Scan for the cell matching the given text and deliver its [x, y] coordinate at center. 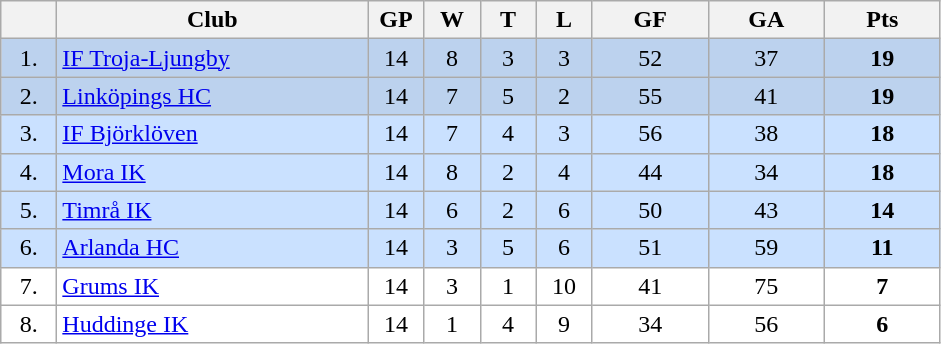
GP [396, 20]
2. [29, 96]
1. [29, 58]
Timrå IK [212, 210]
GF [650, 20]
38 [766, 134]
8. [29, 324]
T [508, 20]
37 [766, 58]
L [564, 20]
Arlanda HC [212, 248]
Grums IK [212, 286]
9 [564, 324]
59 [766, 248]
Mora IK [212, 172]
4. [29, 172]
IF Björklöven [212, 134]
43 [766, 210]
IF Troja-Ljungby [212, 58]
50 [650, 210]
6. [29, 248]
3. [29, 134]
Huddinge IK [212, 324]
Club [212, 20]
7. [29, 286]
10 [564, 286]
44 [650, 172]
Pts [882, 20]
GA [766, 20]
Linköpings HC [212, 96]
11 [882, 248]
75 [766, 286]
52 [650, 58]
51 [650, 248]
W [452, 20]
55 [650, 96]
5. [29, 210]
